Locate the cell with the specified text and output its (x, y) center coordinate. 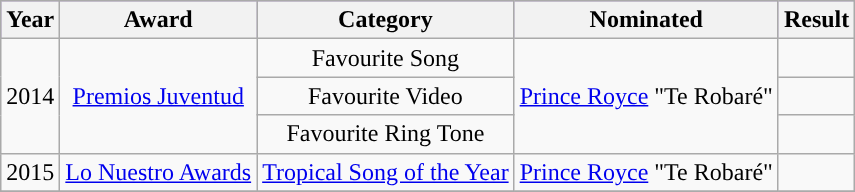
Award (158, 20)
Favourite Video (386, 96)
Category (386, 20)
Result (816, 20)
2015 (30, 172)
Favourite Song (386, 58)
2014 (30, 96)
Year (30, 20)
Nominated (646, 20)
Premios Juventud (158, 96)
Favourite Ring Tone (386, 134)
Tropical Song of the Year (386, 172)
Lo Nuestro Awards (158, 172)
